Capture the cell that displays the provided text and extract its (X, Y) central coordinate. 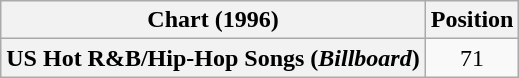
Position (472, 20)
Chart (1996) (213, 20)
71 (472, 58)
US Hot R&B/Hip-Hop Songs (Billboard) (213, 58)
